Find where the given text appears and provide that cell's center as (X, Y) coordinate. 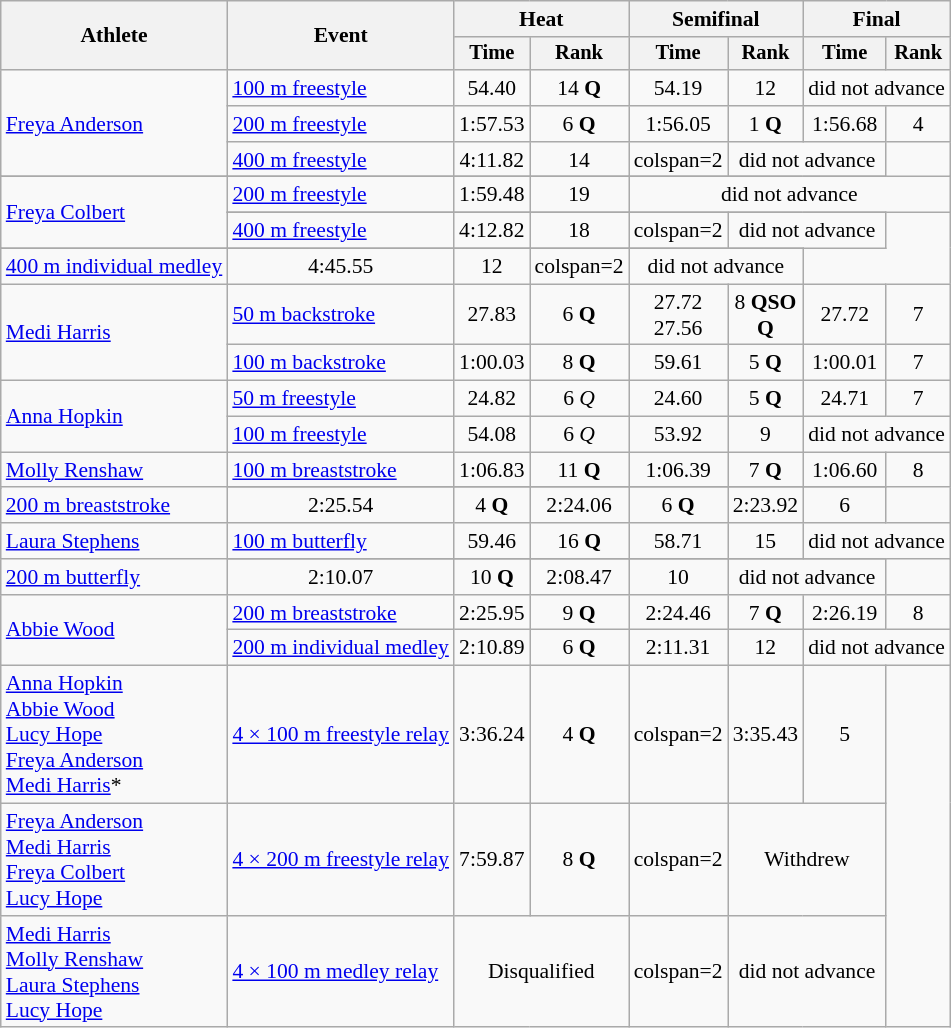
2:08.47 (580, 577)
4 × 100 m medley relay (340, 972)
10 Q (492, 577)
2:23.92 (766, 506)
1:56.68 (844, 124)
100 m backstroke (340, 363)
Anna Hopkin (114, 416)
59.46 (492, 541)
Withdrew (808, 860)
27.83 (492, 314)
50 m backstroke (340, 314)
1:06.60 (844, 470)
9 Q (580, 613)
Freya Anderson Medi Harris Freya Colbert Lucy Hope (114, 860)
8 QSOQ (766, 314)
16 Q (580, 541)
Final (876, 19)
24.60 (678, 399)
54.40 (492, 88)
2:24.46 (678, 613)
24.82 (492, 399)
Disqualified (542, 972)
Molly Renshaw (114, 470)
3:36.24 (492, 735)
Medi Harris (114, 332)
6 (844, 506)
1:00.01 (844, 363)
54.08 (492, 435)
58.71 (678, 541)
1:56.05 (678, 124)
4 (918, 124)
Semifinal (716, 19)
Heat (542, 19)
Athlete (114, 36)
50 m freestyle (340, 399)
1:06.83 (492, 470)
Freya Colbert (114, 212)
54.19 (678, 88)
7:59.87 (492, 860)
18 (580, 231)
4:11.82 (492, 160)
Laura Stephens (114, 541)
10 (678, 577)
4:45.55 (340, 267)
2:11.31 (678, 648)
100 m breaststroke (340, 470)
1:00.03 (492, 363)
11 Q (580, 470)
1:59.48 (492, 195)
15 (766, 541)
200 m individual medley (340, 648)
27.7227.56 (678, 314)
59.61 (678, 363)
14 (580, 160)
1 Q (766, 124)
Event (340, 36)
2:26.19 (844, 613)
Medi Harris Molly RenshawLaura StephensLucy Hope (114, 972)
2:24.06 (580, 506)
200 m butterfly (114, 577)
2:10.89 (492, 648)
Abbie Wood (114, 630)
4 × 200 m freestyle relay (340, 860)
14 Q (580, 88)
2:25.54 (340, 506)
Freya Anderson (114, 124)
9 (766, 435)
24.71 (844, 399)
1:57.53 (492, 124)
4:12.82 (492, 231)
Anna Hopkin Abbie Wood Lucy Hope Freya Anderson Medi Harris* (114, 735)
27.72 (844, 314)
400 m individual medley (114, 267)
2:25.95 (492, 613)
100 m butterfly (340, 541)
19 (580, 195)
2:10.07 (340, 577)
1:06.39 (678, 470)
4 × 100 m freestyle relay (340, 735)
5 (844, 735)
3:35.43 (766, 735)
53.92 (678, 435)
